Pinpoint the cell where the given text exists, returning its [x, y] midpoint coordinate. 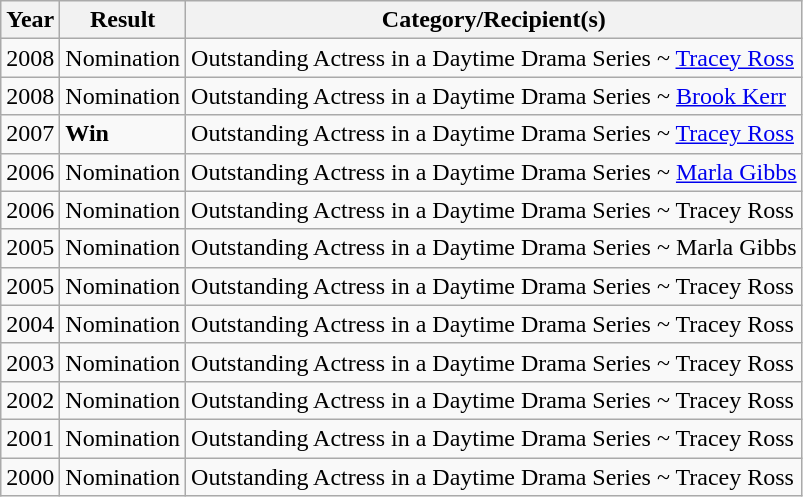
Result [123, 20]
2003 [30, 362]
2007 [30, 134]
2002 [30, 400]
2000 [30, 477]
2001 [30, 438]
Outstanding Actress in a Daytime Drama Series ~ Brook Kerr [494, 96]
Year [30, 20]
Win [123, 134]
2004 [30, 324]
Category/Recipient(s) [494, 20]
